Identify which cell holds the provided text, then report its [X, Y] central coordinate. 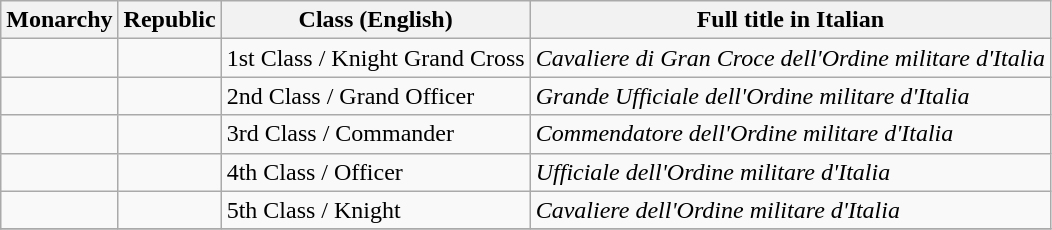
Cavaliere di Gran Croce dell'Ordine militare d'Italia [790, 58]
Commendatore dell'Ordine militare d'Italia [790, 134]
Grande Ufficiale dell'Ordine militare d'Italia [790, 96]
3rd Class / Commander [376, 134]
2nd Class / Grand Officer [376, 96]
Republic [170, 20]
Monarchy [60, 20]
Ufficiale dell'Ordine militare d'Italia [790, 172]
4th Class / Officer [376, 172]
Full title in Italian [790, 20]
1st Class / Knight Grand Cross [376, 58]
Cavaliere dell'Ordine militare d'Italia [790, 210]
5th Class / Knight [376, 210]
Class (English) [376, 20]
